For the text-containing cell, return its midpoint in [X, Y] coordinate format. 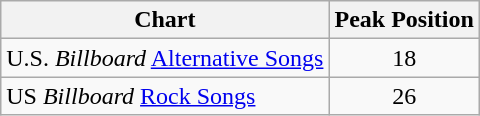
Peak Position [404, 20]
US Billboard Rock Songs [165, 96]
U.S. Billboard Alternative Songs [165, 58]
26 [404, 96]
Chart [165, 20]
18 [404, 58]
